Provide the (X, Y) coordinate of the cell's center where the given text is located.  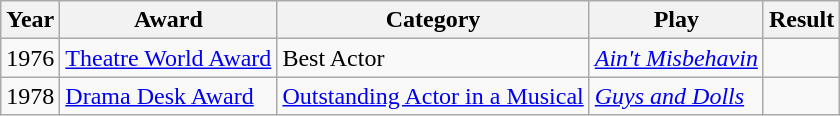
Drama Desk Award (168, 96)
1978 (30, 96)
Year (30, 20)
Category (433, 20)
Award (168, 20)
Best Actor (433, 58)
Ain't Misbehavin (676, 58)
Theatre World Award (168, 58)
Play (676, 20)
Outstanding Actor in a Musical (433, 96)
Guys and Dolls (676, 96)
1976 (30, 58)
Result (801, 20)
